Find where the given text appears and provide that cell's center as [X, Y] coordinate. 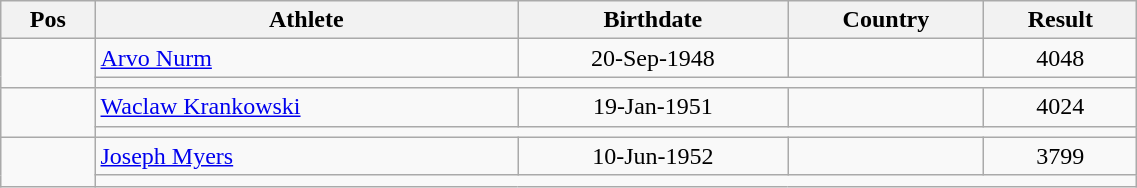
Athlete [306, 20]
Country [886, 20]
3799 [1060, 156]
Result [1060, 20]
4024 [1060, 107]
Joseph Myers [306, 156]
10-Jun-1952 [653, 156]
19-Jan-1951 [653, 107]
4048 [1060, 58]
20-Sep-1948 [653, 58]
Birthdate [653, 20]
Arvo Nurm [306, 58]
Pos [48, 20]
Waclaw Krankowski [306, 107]
